Search for the cell housing the specified text and yield its (x, y) center coordinate. 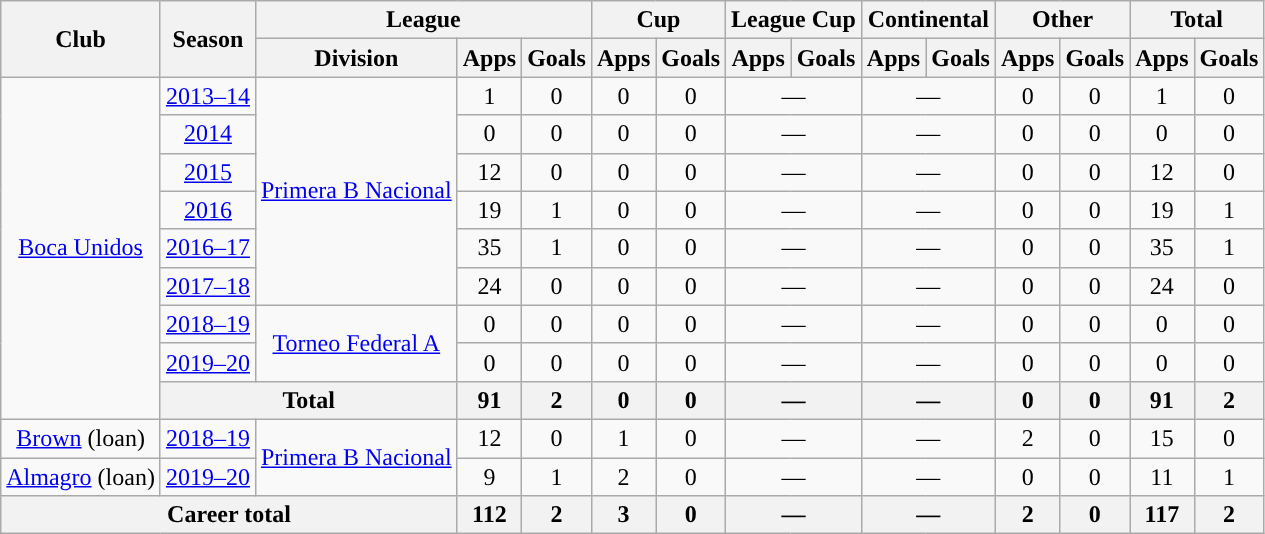
2017–18 (208, 286)
2016 (208, 210)
Division (356, 58)
2016–17 (208, 248)
Cup (658, 20)
Boca Unidos (81, 248)
League Cup (794, 20)
15 (1162, 438)
Season (208, 39)
Club (81, 39)
2013–14 (208, 96)
11 (1162, 477)
Career total (229, 515)
Almagro (loan) (81, 477)
9 (489, 477)
Torneo Federal A (356, 343)
Brown (loan) (81, 438)
League (423, 20)
Other (1062, 20)
2014 (208, 134)
Continental (928, 20)
2015 (208, 172)
117 (1162, 515)
3 (623, 515)
112 (489, 515)
